From the cell containing the given text, extract its center point as [X, Y] coordinate. 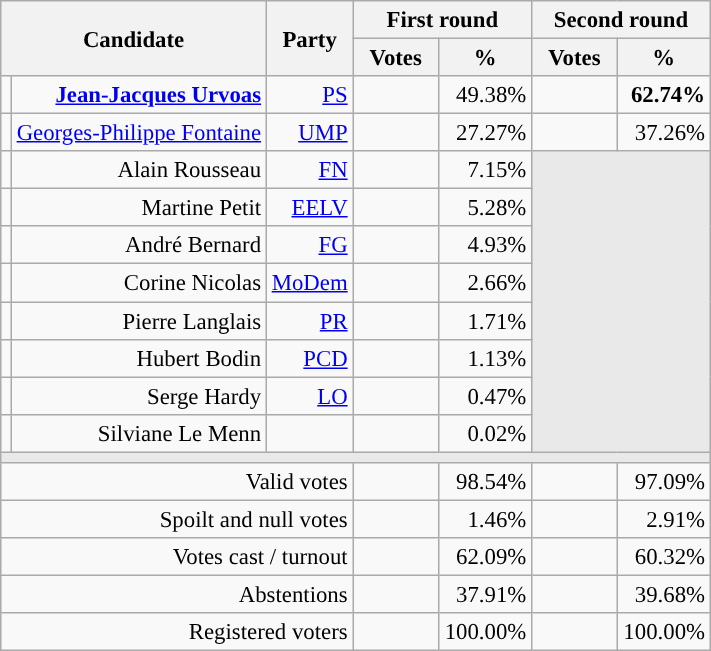
Hubert Bodin [138, 358]
49.38% [486, 95]
André Bernard [138, 245]
2.66% [486, 283]
7.15% [486, 170]
LO [310, 396]
0.02% [486, 433]
FN [310, 170]
PCD [310, 358]
37.26% [664, 133]
1.71% [486, 321]
Serge Hardy [138, 396]
2.91% [664, 519]
Georges-Philippe Fontaine [138, 133]
62.09% [486, 557]
Second round [622, 20]
60.32% [664, 557]
Alain Rousseau [138, 170]
Pierre Langlais [138, 321]
First round [442, 20]
37.91% [486, 594]
0.47% [486, 396]
4.93% [486, 245]
Corine Nicolas [138, 283]
PR [310, 321]
MoDem [310, 283]
Votes cast / turnout [177, 557]
5.28% [486, 208]
UMP [310, 133]
27.27% [486, 133]
Party [310, 38]
Registered voters [177, 632]
Martine Petit [138, 208]
FG [310, 245]
62.74% [664, 95]
Silviane Le Menn [138, 433]
1.13% [486, 358]
Candidate [134, 38]
Valid votes [177, 482]
EELV [310, 208]
39.68% [664, 594]
Abstentions [177, 594]
97.09% [664, 482]
98.54% [486, 482]
1.46% [486, 519]
PS [310, 95]
Jean-Jacques Urvoas [138, 95]
Spoilt and null votes [177, 519]
